Return (x, y) of the center of cell containing provided text 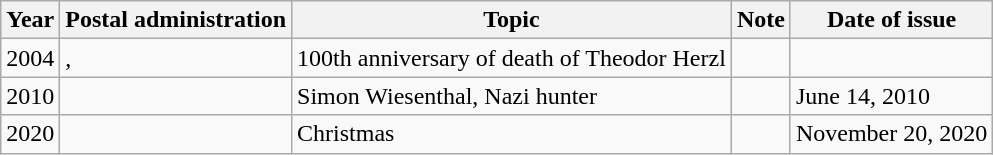
Date of issue (891, 20)
Simon Wiesenthal, Nazi hunter (512, 96)
, (176, 58)
100th anniversary of death of Theodor Herzl (512, 58)
Postal administration (176, 20)
Topic (512, 20)
2020 (30, 134)
2004 (30, 58)
November 20, 2020 (891, 134)
Note (760, 20)
June 14, 2010 (891, 96)
Year (30, 20)
Christmas (512, 134)
2010 (30, 96)
